Find where the given text appears and provide that cell's center as [X, Y] coordinate. 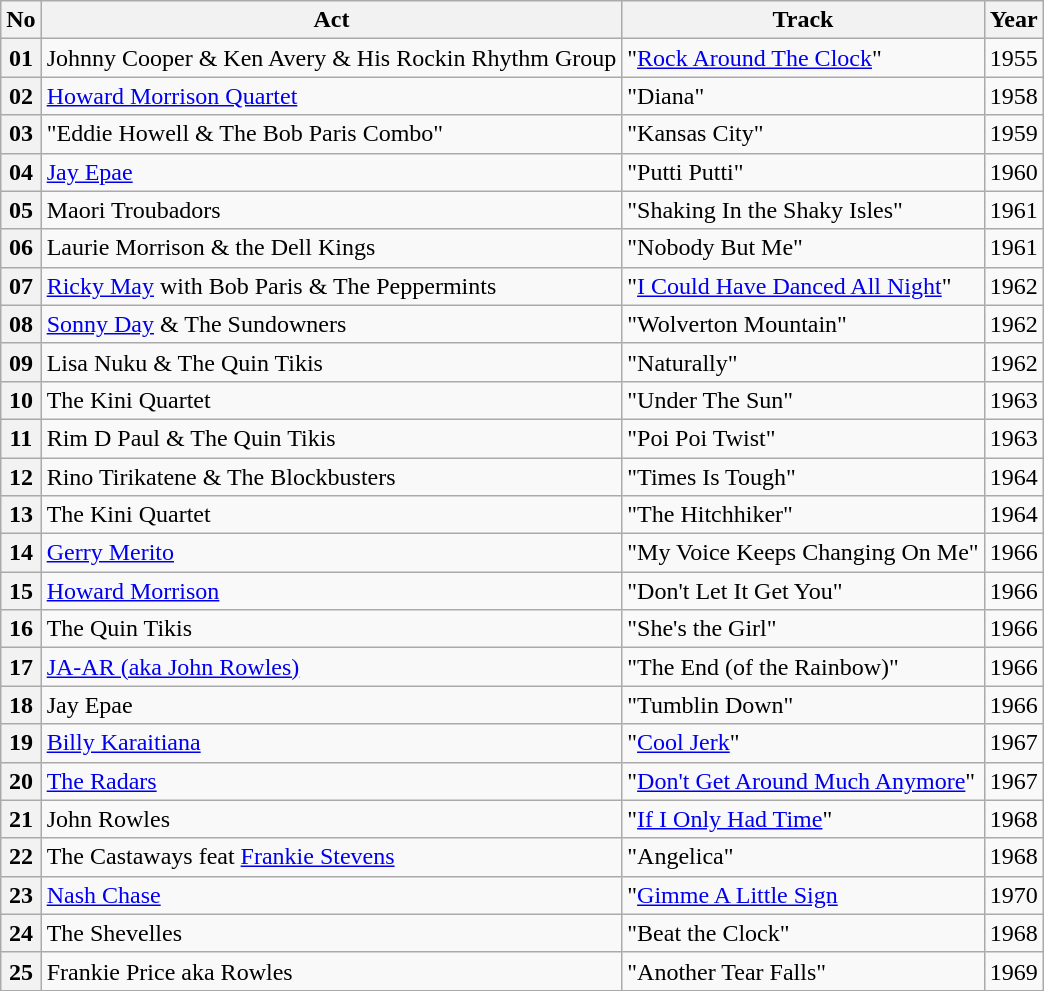
The Radars [332, 781]
03 [21, 134]
"Times Is Tough" [803, 477]
Howard Morrison [332, 591]
"Cool Jerk" [803, 743]
The Castaways feat Frankie Stevens [332, 857]
1969 [1014, 971]
08 [21, 324]
"Putti Putti" [803, 172]
07 [21, 286]
JA-AR (aka John Rowles) [332, 667]
04 [21, 172]
"Wolverton Mountain" [803, 324]
24 [21, 933]
"Nobody But Me" [803, 248]
Maori Troubadors [332, 210]
"My Voice Keeps Changing On Me" [803, 553]
Frankie Price aka Rowles [332, 971]
13 [21, 515]
No [21, 20]
Gerry Merito [332, 553]
16 [21, 629]
19 [21, 743]
18 [21, 705]
"Eddie Howell & The Bob Paris Combo" [332, 134]
Ricky May with Bob Paris & The Peppermints [332, 286]
"Rock Around The Clock" [803, 58]
1959 [1014, 134]
Year [1014, 20]
14 [21, 553]
01 [21, 58]
23 [21, 895]
"Tumblin Down" [803, 705]
Sonny Day & The Sundowners [332, 324]
"Kansas City" [803, 134]
"Gimme A Little Sign [803, 895]
05 [21, 210]
17 [21, 667]
"Angelica" [803, 857]
"She's the Girl" [803, 629]
"Another Tear Falls" [803, 971]
"Beat the Clock" [803, 933]
Rim D Paul & The Quin Tikis [332, 438]
Howard Morrison Quartet [332, 96]
"Poi Poi Twist" [803, 438]
"The Hitchhiker" [803, 515]
15 [21, 591]
12 [21, 477]
09 [21, 362]
"I Could Have Danced All Night" [803, 286]
22 [21, 857]
Lisa Nuku & The Quin Tikis [332, 362]
1960 [1014, 172]
"If I Only Had Time" [803, 819]
Track [803, 20]
"Don't Get Around Much Anymore" [803, 781]
John Rowles [332, 819]
"The End (of the Rainbow)" [803, 667]
"Shaking In the Shaky Isles" [803, 210]
Billy Karaitiana [332, 743]
"Under The Sun" [803, 400]
"Diana" [803, 96]
10 [21, 400]
1958 [1014, 96]
06 [21, 248]
The Quin Tikis [332, 629]
25 [21, 971]
"Don't Let It Get You" [803, 591]
"Naturally" [803, 362]
1955 [1014, 58]
The Shevelles [332, 933]
1970 [1014, 895]
21 [21, 819]
11 [21, 438]
Rino Tirikatene & The Blockbusters [332, 477]
Act [332, 20]
20 [21, 781]
02 [21, 96]
Johnny Cooper & Ken Avery & His Rockin Rhythm Group [332, 58]
Laurie Morrison & the Dell Kings [332, 248]
Nash Chase [332, 895]
